Search for the cell housing the specified text and yield its (x, y) center coordinate. 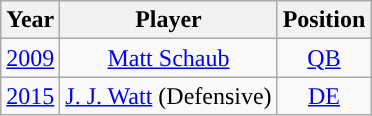
Player (168, 20)
DE (324, 96)
J. J. Watt (Defensive) (168, 96)
Matt Schaub (168, 58)
Year (30, 20)
Position (324, 20)
QB (324, 58)
2009 (30, 58)
2015 (30, 96)
